Return (X, Y) of the center of cell containing provided text 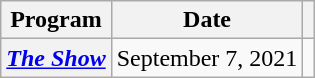
September 7, 2021 (207, 58)
The Show (56, 58)
Date (207, 20)
Program (56, 20)
